Extract the [x, y] coordinate from the center of the cell holding the provided text.  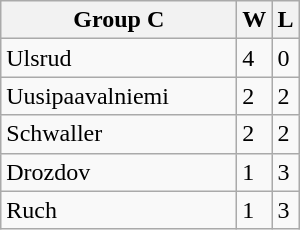
0 [286, 58]
W [254, 20]
Ulsrud [119, 58]
Schwaller [119, 134]
Group C [119, 20]
Uusipaavalniemi [119, 96]
Ruch [119, 210]
L [286, 20]
Drozdov [119, 172]
4 [254, 58]
